Capture the cell that displays the provided text and extract its (X, Y) central coordinate. 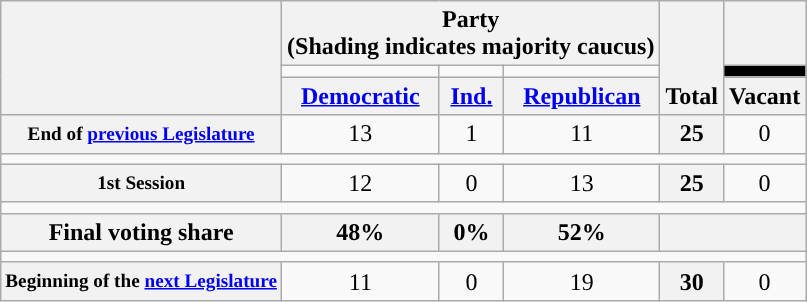
19 (582, 281)
Vacant (764, 96)
End of previous Legislature (142, 134)
1st Session (142, 183)
48% (361, 232)
12 (361, 183)
30 (692, 281)
Final voting share (142, 232)
Republican (582, 96)
Party (Shading indicates majority caucus) (471, 34)
Democratic (361, 96)
Beginning of the next Legislature (142, 281)
1 (472, 134)
0% (472, 232)
Ind. (472, 96)
52% (582, 232)
Total (692, 58)
